Pinpoint the cell where the given text exists, returning its (x, y) midpoint coordinate. 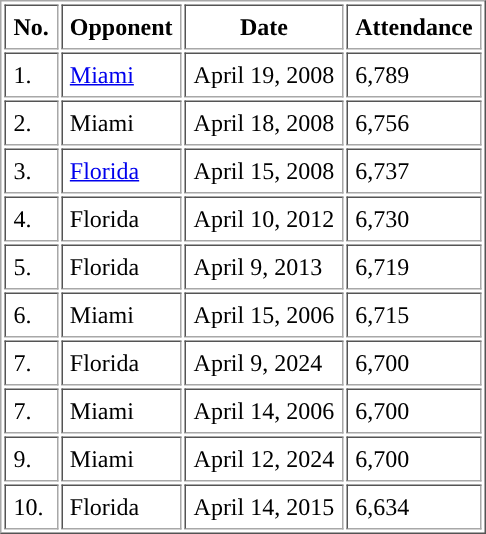
6,737 (414, 170)
6,715 (414, 314)
9. (30, 458)
4. (30, 218)
April 19, 2008 (264, 74)
2. (30, 122)
Date (264, 26)
Opponent (122, 26)
6,756 (414, 122)
6,789 (414, 74)
April 14, 2015 (264, 506)
10. (30, 506)
April 9, 2024 (264, 362)
6,719 (414, 266)
April 9, 2013 (264, 266)
6. (30, 314)
Attendance (414, 26)
1. (30, 74)
5. (30, 266)
6,634 (414, 506)
3. (30, 170)
April 12, 2024 (264, 458)
April 18, 2008 (264, 122)
April 15, 2008 (264, 170)
April 14, 2006 (264, 410)
No. (30, 26)
April 15, 2006 (264, 314)
6,730 (414, 218)
April 10, 2012 (264, 218)
